Return the [X, Y] coordinate for the center point of the cell that contains the specified text.  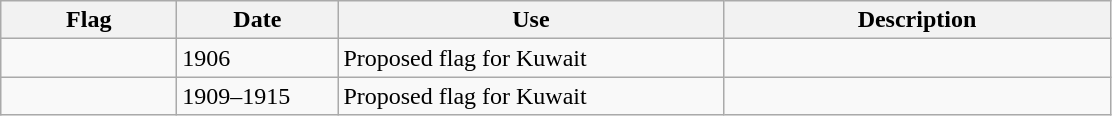
1906 [258, 58]
1909–1915 [258, 96]
Description [917, 20]
Date [258, 20]
Use [531, 20]
Flag [89, 20]
